Extract the (x, y) coordinate from the center of the cell holding the provided text.  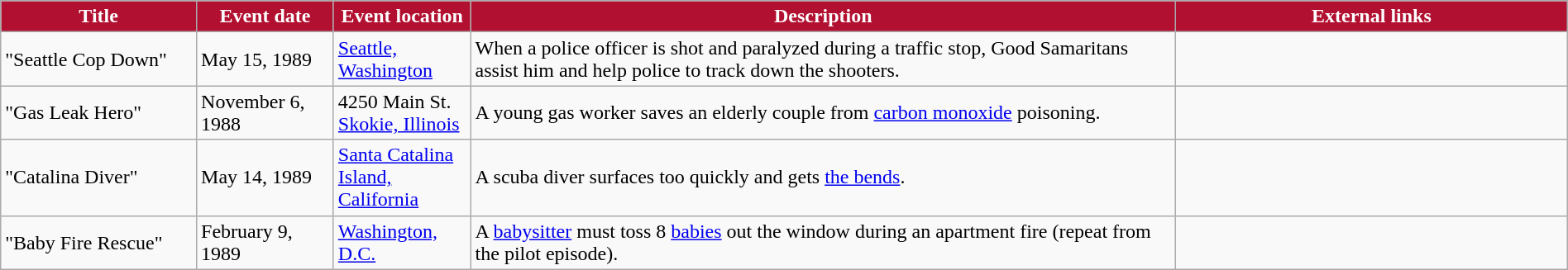
When a police officer is shot and paralyzed during a traffic stop, Good Samaritans assist him and help police to track down the shooters. (824, 59)
A babysitter must toss 8 babies out the window during an apartment fire (repeat from the pilot episode). (824, 243)
External links (1372, 17)
"Gas Leak Hero" (99, 112)
A scuba diver surfaces too quickly and gets the bends. (824, 178)
May 15, 1989 (265, 59)
Title (99, 17)
Event location (402, 17)
4250 Main St.Skokie, Illinois (402, 112)
"Baby Fire Rescue" (99, 243)
Washington, D.C. (402, 243)
Description (824, 17)
Event date (265, 17)
"Seattle Cop Down" (99, 59)
February 9, 1989 (265, 243)
May 14, 1989 (265, 178)
November 6, 1988 (265, 112)
"Catalina Diver" (99, 178)
A young gas worker saves an elderly couple from carbon monoxide poisoning. (824, 112)
Seattle, Washington (402, 59)
Santa Catalina Island, California (402, 178)
